Search for the cell housing the specified text and yield its (X, Y) center coordinate. 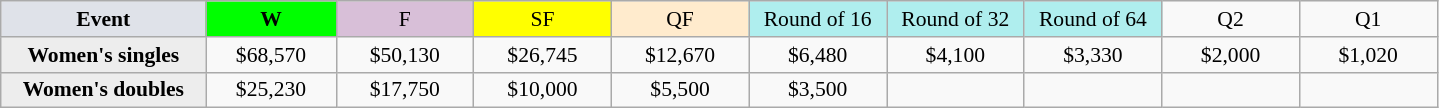
$17,750 (405, 90)
$3,500 (818, 90)
$5,500 (680, 90)
$4,100 (955, 55)
$68,570 (271, 55)
SF (543, 19)
$2,000 (1231, 55)
$25,230 (271, 90)
Q1 (1368, 19)
Q2 (1231, 19)
Event (104, 19)
Women's singles (104, 55)
$1,020 (1368, 55)
Round of 16 (818, 19)
$50,130 (405, 55)
$12,670 (680, 55)
Women's doubles (104, 90)
$6,480 (818, 55)
$10,000 (543, 90)
Round of 64 (1093, 19)
QF (680, 19)
Round of 32 (955, 19)
$26,745 (543, 55)
$3,330 (1093, 55)
W (271, 19)
F (405, 19)
